Capture the cell that displays the provided text and extract its [x, y] central coordinate. 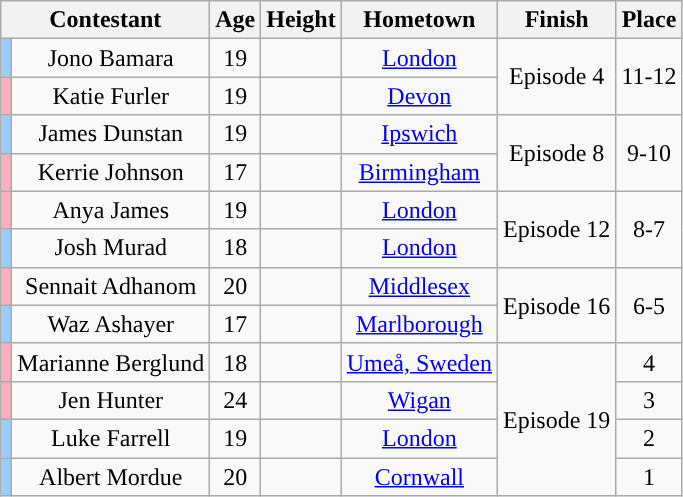
24 [236, 400]
Katie Furler [111, 96]
James Dunstan [111, 134]
Umeå, Sweden [419, 362]
Finish [557, 20]
4 [649, 362]
Episode 12 [557, 229]
1 [649, 477]
Middlesex [419, 286]
Episode 16 [557, 305]
Jen Hunter [111, 400]
Jono Bamara [111, 58]
Anya James [111, 210]
Marlborough [419, 324]
Josh Murad [111, 248]
Kerrie Johnson [111, 172]
Devon [419, 96]
Episode 8 [557, 153]
Albert Mordue [111, 477]
Luke Farrell [111, 438]
6-5 [649, 305]
3 [649, 400]
11-12 [649, 77]
Waz Ashayer [111, 324]
Episode 4 [557, 77]
Ipswich [419, 134]
Wigan [419, 400]
Birmingham [419, 172]
Place [649, 20]
Episode 19 [557, 419]
Sennait Adhanom [111, 286]
9-10 [649, 153]
Marianne Berglund [111, 362]
Height [301, 20]
Hometown [419, 20]
Contestant [106, 20]
2 [649, 438]
8-7 [649, 229]
Age [236, 20]
Cornwall [419, 477]
